Detect which cell encompasses the target text, then output its (x, y) center coordinate. 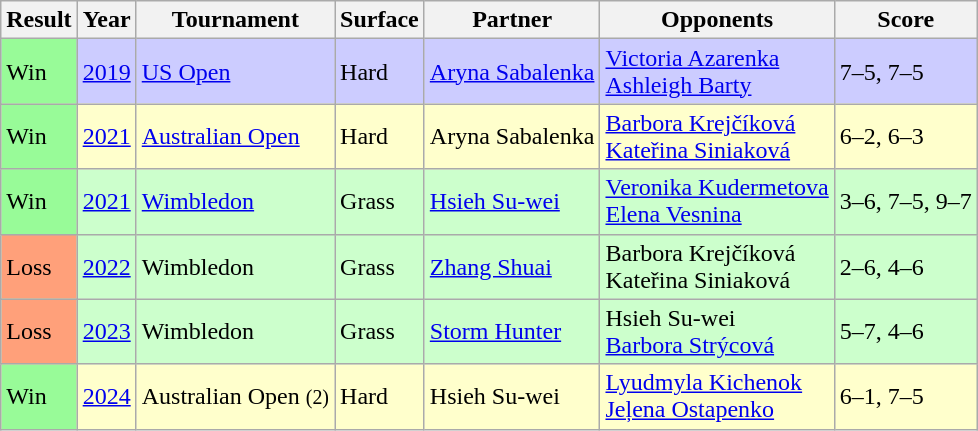
Year (106, 20)
5–7, 4–6 (906, 332)
Storm Hunter (512, 332)
Hsieh Su-wei Barbora Strýcová (717, 332)
Opponents (717, 20)
6–1, 7–5 (906, 396)
2022 (106, 266)
2–6, 4–6 (906, 266)
Lyudmyla Kichenok Jeļena Ostapenko (717, 396)
2019 (106, 72)
Australian Open (2) (235, 396)
Result (39, 20)
Score (906, 20)
7–5, 7–5 (906, 72)
2023 (106, 332)
2024 (106, 396)
Surface (380, 20)
Partner (512, 20)
Australian Open (235, 136)
US Open (235, 72)
Veronika Kudermetova Elena Vesnina (717, 202)
Zhang Shuai (512, 266)
6–2, 6–3 (906, 136)
3–6, 7–5, 9–7 (906, 202)
Victoria Azarenka Ashleigh Barty (717, 72)
Tournament (235, 20)
